Extract the [x, y] coordinate from the center of the cell holding the provided text.  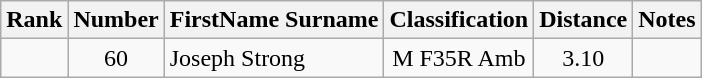
Rank [34, 20]
60 [116, 58]
Classification [459, 20]
M F35R Amb [459, 58]
Notes [667, 20]
3.10 [584, 58]
Joseph Strong [274, 58]
FirstName Surname [274, 20]
Number [116, 20]
Distance [584, 20]
